Identify which cell holds the provided text, then report its [X, Y] central coordinate. 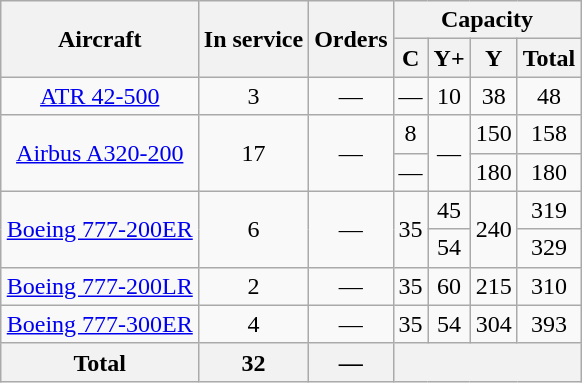
150 [494, 134]
240 [494, 229]
Boeing 777-300ER [100, 324]
10 [449, 96]
60 [449, 286]
329 [549, 248]
158 [549, 134]
38 [494, 96]
Y [494, 58]
3 [253, 96]
393 [549, 324]
304 [494, 324]
2 [253, 286]
Y+ [449, 58]
4 [253, 324]
215 [494, 286]
8 [410, 134]
C [410, 58]
310 [549, 286]
32 [253, 362]
Boeing 777-200LR [100, 286]
In service [253, 39]
45 [449, 210]
48 [549, 96]
Airbus A320-200 [100, 153]
Orders [351, 39]
Aircraft [100, 39]
17 [253, 153]
319 [549, 210]
ATR 42-500 [100, 96]
Boeing 777-200ER [100, 229]
Capacity [487, 20]
6 [253, 229]
